For the text-containing cell, return its midpoint in [X, Y] coordinate format. 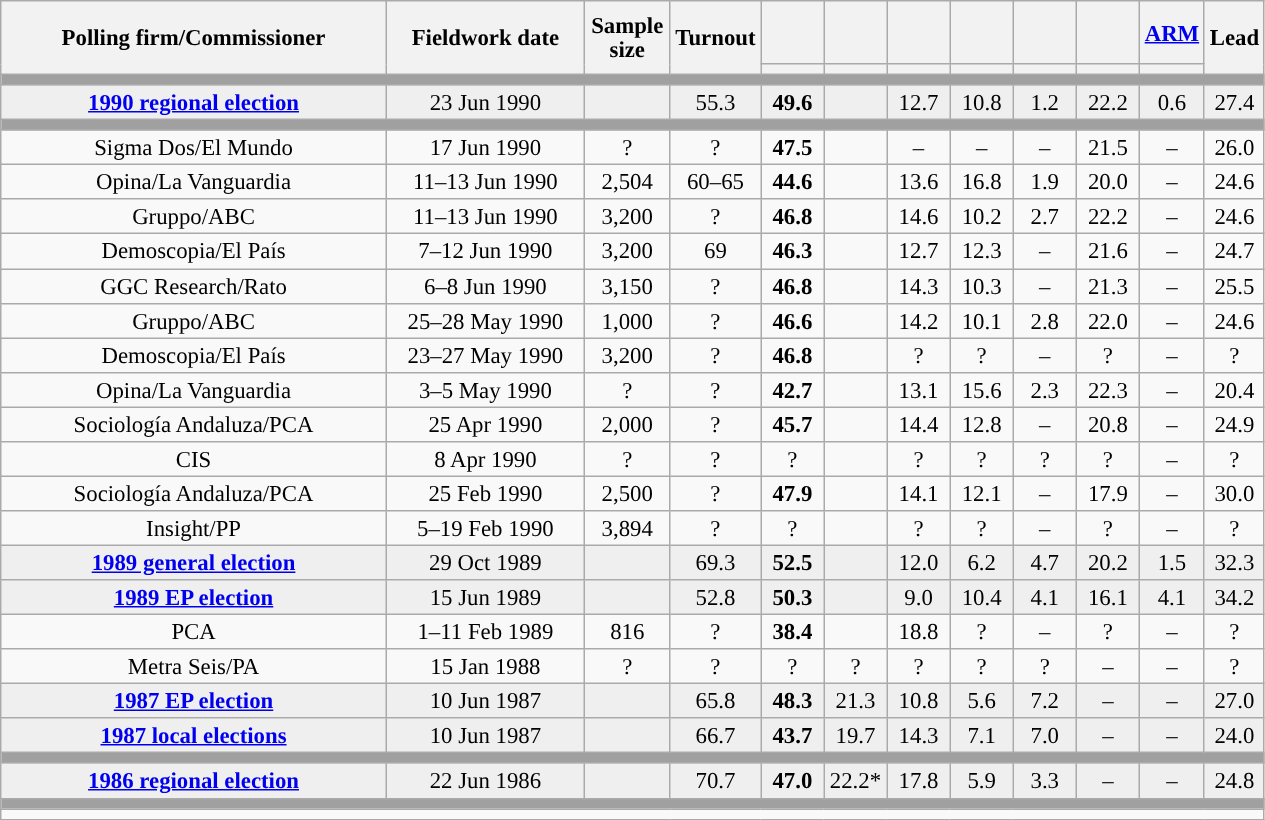
1990 regional election [194, 102]
26.0 [1234, 148]
19.7 [856, 736]
Fieldwork date [485, 38]
70.7 [716, 782]
17.9 [1108, 494]
6.2 [982, 562]
1–11 Feb 1989 [485, 632]
17 Jun 1990 [485, 148]
5.6 [982, 702]
14.1 [918, 494]
25 Feb 1990 [485, 494]
20.2 [1108, 562]
48.3 [792, 702]
21.5 [1108, 148]
65.8 [716, 702]
22.3 [1108, 390]
16.8 [982, 182]
30.0 [1234, 494]
32.3 [1234, 562]
1.9 [1044, 182]
24.7 [1234, 252]
10.1 [982, 320]
12.0 [918, 562]
1,000 [627, 320]
17.8 [918, 782]
66.7 [716, 736]
2.8 [1044, 320]
2.3 [1044, 390]
Polling firm/Commissioner [194, 38]
23–27 May 1990 [485, 356]
0.6 [1172, 102]
14.2 [918, 320]
47.9 [792, 494]
1987 EP election [194, 702]
2.7 [1044, 218]
PCA [194, 632]
52.5 [792, 562]
22.2* [856, 782]
9.0 [918, 598]
27.0 [1234, 702]
60–65 [716, 182]
10.2 [982, 218]
10.4 [982, 598]
14.6 [918, 218]
3,150 [627, 286]
14.4 [918, 424]
47.5 [792, 148]
2,000 [627, 424]
69 [716, 252]
21.6 [1108, 252]
23 Jun 1990 [485, 102]
Sigma Dos/El Mundo [194, 148]
22 Jun 1986 [485, 782]
Metra Seis/PA [194, 666]
7.2 [1044, 702]
1986 regional election [194, 782]
16.1 [1108, 598]
3–5 May 1990 [485, 390]
1.2 [1044, 102]
6–8 Jun 1990 [485, 286]
24.9 [1234, 424]
52.8 [716, 598]
20.0 [1108, 182]
CIS [194, 460]
42.7 [792, 390]
Sample size [627, 38]
13.1 [918, 390]
2,504 [627, 182]
25.5 [1234, 286]
49.6 [792, 102]
12.3 [982, 252]
Turnout [716, 38]
24.8 [1234, 782]
ARM [1172, 32]
5–19 Feb 1990 [485, 528]
GGC Research/Rato [194, 286]
7.1 [982, 736]
27.4 [1234, 102]
12.1 [982, 494]
25 Apr 1990 [485, 424]
20.8 [1108, 424]
7–12 Jun 1990 [485, 252]
816 [627, 632]
5.9 [982, 782]
15 Jan 1988 [485, 666]
20.4 [1234, 390]
Insight/PP [194, 528]
8 Apr 1990 [485, 460]
13.6 [918, 182]
1987 local elections [194, 736]
47.0 [792, 782]
Lead [1234, 38]
46.3 [792, 252]
69.3 [716, 562]
24.0 [1234, 736]
2,500 [627, 494]
34.2 [1234, 598]
4.7 [1044, 562]
12.8 [982, 424]
1.5 [1172, 562]
44.6 [792, 182]
1989 EP election [194, 598]
7.0 [1044, 736]
43.7 [792, 736]
18.8 [918, 632]
38.4 [792, 632]
29 Oct 1989 [485, 562]
45.7 [792, 424]
15.6 [982, 390]
25–28 May 1990 [485, 320]
15 Jun 1989 [485, 598]
22.0 [1108, 320]
50.3 [792, 598]
1989 general election [194, 562]
3.3 [1044, 782]
3,894 [627, 528]
10.3 [982, 286]
55.3 [716, 102]
46.6 [792, 320]
